Capture the cell that displays the provided text and extract its (X, Y) central coordinate. 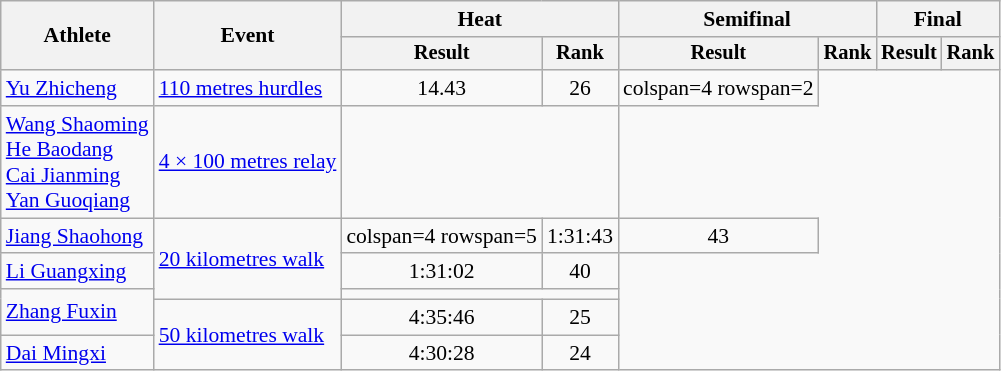
24 (580, 353)
colspan=4 rowspan=5 (442, 236)
4:30:28 (442, 353)
Yu Zhicheng (78, 88)
Wang ShaomingHe BaodangCai JianmingYan Guoqiang (78, 162)
Li Guangxing (78, 272)
Jiang Shaohong (78, 236)
Event (248, 36)
50 kilometres walk (248, 336)
Heat (480, 19)
26 (580, 88)
40 (580, 272)
1:31:02 (442, 272)
14.43 (442, 88)
4:35:46 (442, 318)
colspan=4 rowspan=2 (718, 88)
4 × 100 metres relay (248, 162)
25 (580, 318)
20 kilometres walk (248, 258)
Zhang Fuxin (78, 312)
110 metres hurdles (248, 88)
Dai Mingxi (78, 353)
Final (938, 19)
Semifinal (747, 19)
Athlete (78, 36)
1:31:43 (580, 236)
43 (718, 236)
